For the text-containing cell, return its midpoint in (X, Y) coordinate format. 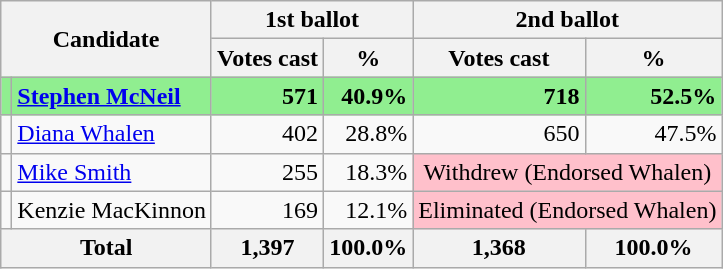
169 (267, 210)
2nd ballot (568, 20)
18.3% (368, 172)
Eliminated (Endorsed Whalen) (568, 210)
47.5% (654, 134)
Kenzie MacKinnon (112, 210)
650 (499, 134)
255 (267, 172)
Stephen McNeil (112, 96)
1st ballot (312, 20)
1,397 (267, 248)
28.8% (368, 134)
Candidate (106, 39)
1,368 (499, 248)
571 (267, 96)
Diana Whalen (112, 134)
Total (106, 248)
402 (267, 134)
40.9% (368, 96)
718 (499, 96)
Withdrew (Endorsed Whalen) (568, 172)
Mike Smith (112, 172)
52.5% (654, 96)
12.1% (368, 210)
